Capture the cell that displays the provided text and extract its (x, y) central coordinate. 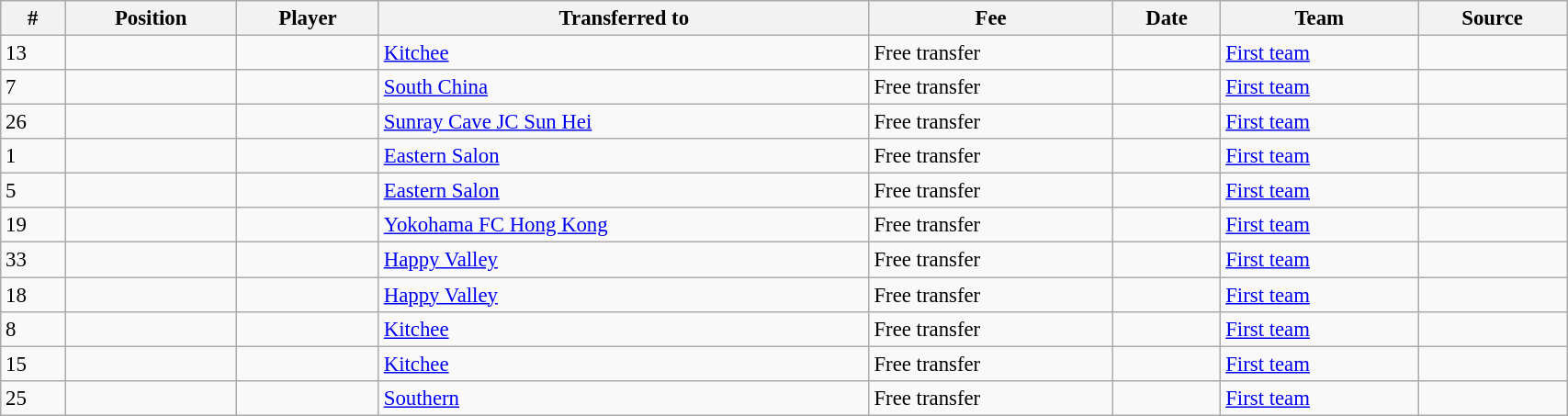
Position (151, 18)
18 (33, 295)
19 (33, 225)
1 (33, 156)
26 (33, 122)
13 (33, 53)
8 (33, 329)
Date (1167, 18)
Sunray Cave JC Sun Hei (624, 122)
Player (309, 18)
Fee (990, 18)
Transferred to (624, 18)
Southern (624, 398)
South China (624, 87)
5 (33, 191)
15 (33, 364)
Yokohama FC Hong Kong (624, 225)
7 (33, 87)
Team (1319, 18)
33 (33, 260)
# (33, 18)
25 (33, 398)
Source (1493, 18)
